Extract the [x, y] coordinate from the center of the cell holding the provided text.  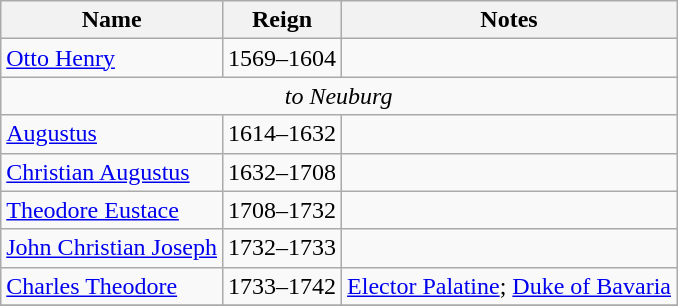
1569–1604 [282, 58]
Notes [510, 20]
Name [112, 20]
to Neuburg [339, 96]
Christian Augustus [112, 172]
Otto Henry [112, 58]
1614–1632 [282, 134]
Charles Theodore [112, 286]
Augustus [112, 134]
John Christian Joseph [112, 248]
1632–1708 [282, 172]
Reign [282, 20]
Theodore Eustace [112, 210]
1733–1742 [282, 286]
Elector Palatine; Duke of Bavaria [510, 286]
1732–1733 [282, 248]
1708–1732 [282, 210]
